Search for the cell housing the specified text and yield its [X, Y] center coordinate. 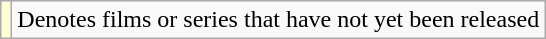
Denotes films or series that have not yet been released [278, 20]
